Determine the [x, y] coordinate at the center of the cell enclosing the given text.  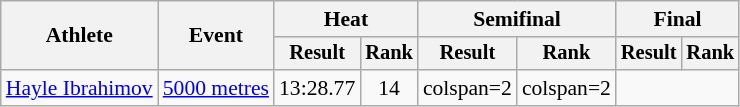
Hayle Ibrahimov [80, 88]
Event [216, 36]
5000 metres [216, 88]
Final [678, 19]
Heat [346, 19]
Semifinal [517, 19]
14 [389, 88]
Athlete [80, 36]
13:28.77 [317, 88]
